Find where the given text appears and provide that cell's center as [x, y] coordinate. 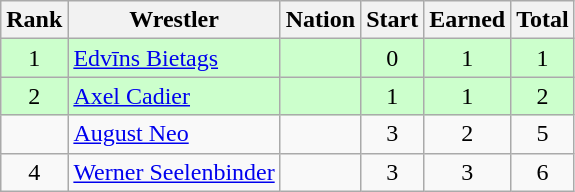
Wrestler [174, 20]
0 [392, 58]
Start [392, 20]
Axel Cadier [174, 96]
Total [543, 20]
Edvīns Bietags [174, 58]
6 [543, 172]
Earned [468, 20]
Rank [34, 20]
Werner Seelenbinder [174, 172]
Nation [320, 20]
August Neo [174, 134]
5 [543, 134]
4 [34, 172]
